Detect which cell encompasses the target text, then output its (x, y) center coordinate. 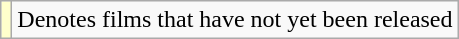
Denotes films that have not yet been released (235, 20)
